Identify which cell holds the provided text, then report its (x, y) central coordinate. 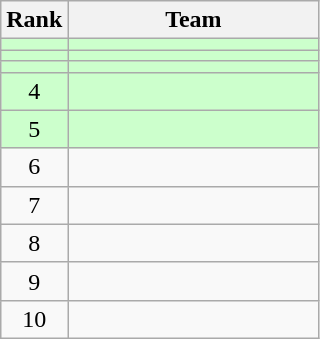
8 (34, 243)
Rank (34, 20)
6 (34, 167)
10 (34, 319)
4 (34, 91)
7 (34, 205)
9 (34, 281)
Team (194, 20)
5 (34, 129)
